Pinpoint the cell where the given text exists, returning its (X, Y) midpoint coordinate. 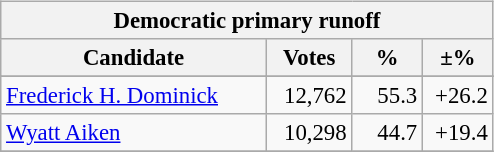
Frederick H. Dominick (134, 96)
+19.4 (458, 133)
10,298 (309, 133)
±% (458, 58)
% (388, 58)
55.3 (388, 96)
Votes (309, 58)
+26.2 (458, 96)
12,762 (309, 96)
44.7 (388, 133)
Democratic primary runoff (247, 21)
Candidate (134, 58)
Wyatt Aiken (134, 133)
